Pinpoint the cell where the given text exists, returning its [X, Y] midpoint coordinate. 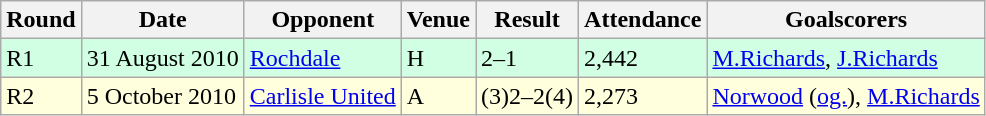
Opponent [322, 20]
31 August 2010 [162, 58]
A [438, 96]
Goalscorers [846, 20]
Date [162, 20]
Carlisle United [322, 96]
Norwood (og.), M.Richards [846, 96]
2,273 [643, 96]
2,442 [643, 58]
Venue [438, 20]
2–1 [528, 58]
Rochdale [322, 58]
5 October 2010 [162, 96]
R1 [41, 58]
M.Richards, J.Richards [846, 58]
R2 [41, 96]
Result [528, 20]
Round [41, 20]
Attendance [643, 20]
H [438, 58]
(3)2–2(4) [528, 96]
